Search for the cell housing the specified text and yield its (x, y) center coordinate. 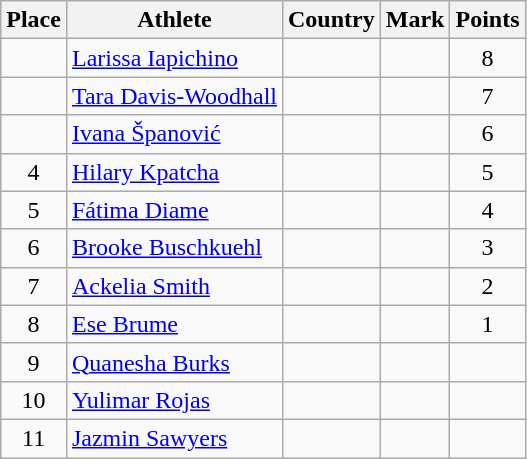
Country (331, 20)
Ese Brume (174, 324)
Larissa Iapichino (174, 58)
Mark (415, 20)
Athlete (174, 20)
Points (488, 20)
Place (34, 20)
Fátima Diame (174, 210)
Yulimar Rojas (174, 400)
11 (34, 438)
9 (34, 362)
1 (488, 324)
Hilary Kpatcha (174, 172)
10 (34, 400)
3 (488, 248)
Jazmin Sawyers (174, 438)
2 (488, 286)
Tara Davis-Woodhall (174, 96)
Ivana Španović (174, 134)
Quanesha Burks (174, 362)
Brooke Buschkuehl (174, 248)
Ackelia Smith (174, 286)
